Provide the [X, Y] coordinate of the cell's center where the given text is located.  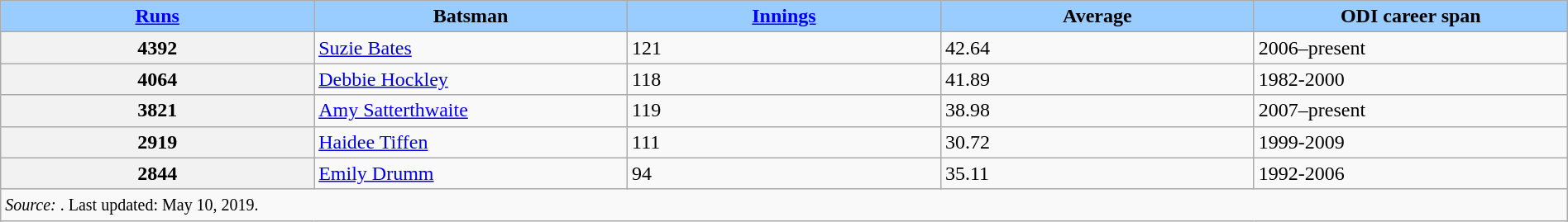
94 [784, 173]
Suzie Bates [471, 48]
2919 [157, 142]
2006–present [1411, 48]
4392 [157, 48]
Runs [157, 17]
Source: . Last updated: May 10, 2019. [784, 205]
Average [1097, 17]
42.64 [1097, 48]
Innings [784, 17]
Batsman [471, 17]
38.98 [1097, 111]
Amy Satterthwaite [471, 111]
2844 [157, 173]
35.11 [1097, 173]
1982-2000 [1411, 79]
4064 [157, 79]
ODI career span [1411, 17]
30.72 [1097, 142]
Haidee Tiffen [471, 142]
Debbie Hockley [471, 79]
1992-2006 [1411, 173]
119 [784, 111]
3821 [157, 111]
121 [784, 48]
118 [784, 79]
111 [784, 142]
1999-2009 [1411, 142]
41.89 [1097, 79]
2007–present [1411, 111]
Emily Drumm [471, 173]
